Capture the cell that displays the provided text and extract its (x, y) central coordinate. 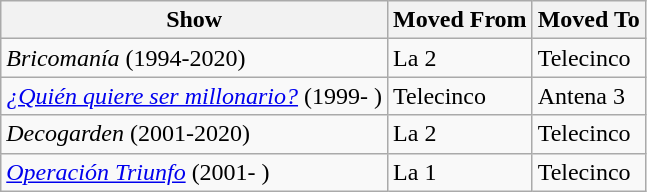
Moved To (588, 20)
La 1 (460, 172)
Show (194, 20)
¿Quién quiere ser millonario? (1999- ) (194, 96)
Antena 3 (588, 96)
Operación Triunfo (2001- ) (194, 172)
Moved From (460, 20)
Bricomanía (1994-2020) (194, 58)
Decogarden (2001-2020) (194, 134)
